Scan for the cell matching the given text and deliver its (x, y) coordinate at center. 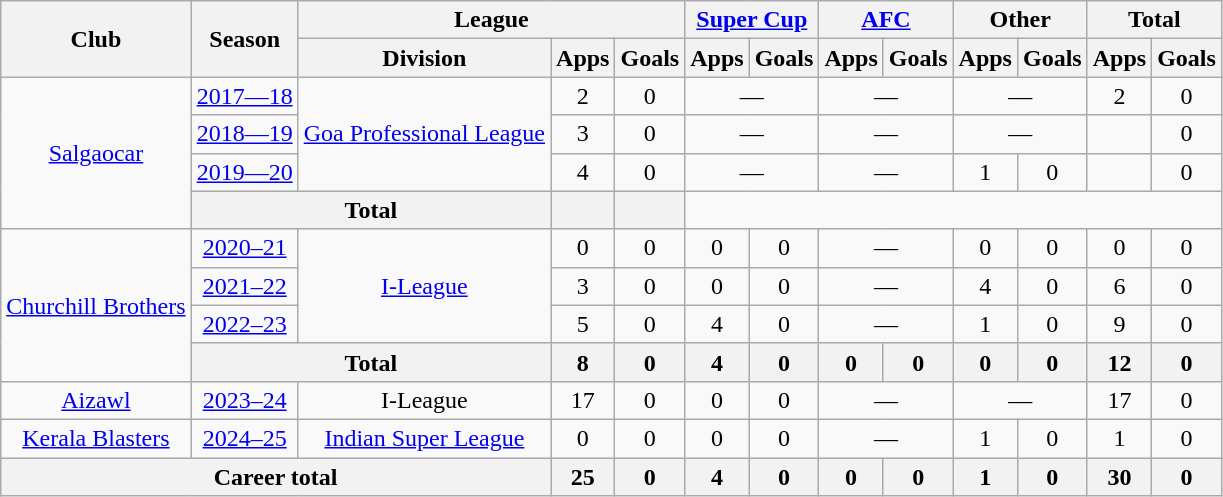
2022–23 (244, 324)
League (492, 20)
2017—18 (244, 96)
25 (583, 477)
9 (1119, 324)
2020–21 (244, 248)
2021–22 (244, 286)
Club (96, 39)
Aizawl (96, 400)
Season (244, 39)
5 (583, 324)
Division (424, 58)
Goa Professional League (424, 134)
Salgaocar (96, 153)
Other (1020, 20)
Indian Super League (424, 438)
2019—20 (244, 172)
Kerala Blasters (96, 438)
30 (1119, 477)
Super Cup (752, 20)
AFC (886, 20)
Churchill Brothers (96, 305)
12 (1119, 362)
8 (583, 362)
2018—19 (244, 134)
6 (1119, 286)
Career total (276, 477)
2024–25 (244, 438)
2023–24 (244, 400)
